Extract the (x, y) coordinate from the center of the cell holding the provided text.  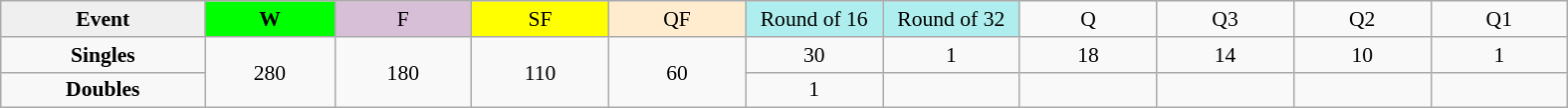
Round of 32 (951, 19)
Q3 (1226, 19)
60 (677, 72)
14 (1226, 55)
18 (1088, 55)
QF (677, 19)
30 (814, 55)
180 (403, 72)
W (270, 19)
SF (541, 19)
Q1 (1499, 19)
Singles (104, 55)
280 (270, 72)
Q (1088, 19)
Doubles (104, 90)
110 (541, 72)
Round of 16 (814, 19)
Event (104, 19)
Q2 (1362, 19)
10 (1362, 55)
F (403, 19)
